Pinpoint the cell where the given text exists, returning its [x, y] midpoint coordinate. 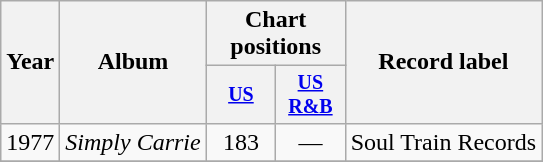
Simply Carrie [133, 142]
USR&B [310, 94]
Record label [443, 62]
Chart positions [276, 34]
183 [240, 142]
Album [133, 62]
Soul Train Records [443, 142]
US [240, 94]
Year [30, 62]
— [310, 142]
1977 [30, 142]
